Capture the cell that displays the provided text and extract its (X, Y) central coordinate. 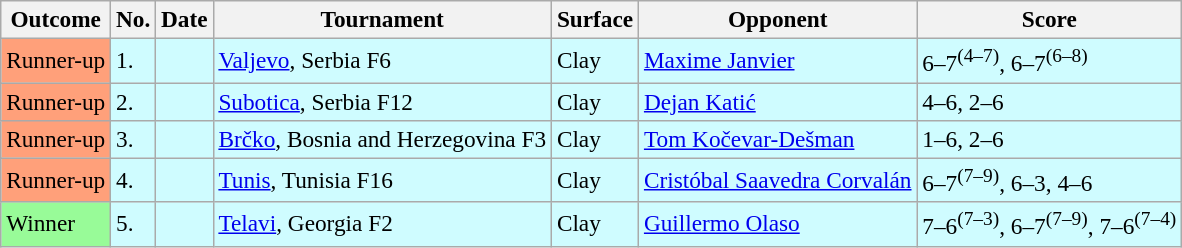
Winner (56, 224)
Cristóbal Saavedra Corvalán (778, 180)
Tunis, Tunisia F16 (382, 180)
3. (134, 139)
4. (134, 180)
1. (134, 60)
Dejan Katić (778, 101)
Score (1050, 19)
5. (134, 224)
6–7(7–9), 6–3, 4–6 (1050, 180)
Opponent (778, 19)
Tom Kočevar-Dešman (778, 139)
Valjevo, Serbia F6 (382, 60)
Outcome (56, 19)
No. (134, 19)
Date (184, 19)
1–6, 2–6 (1050, 139)
Surface (594, 19)
2. (134, 101)
Telavi, Georgia F2 (382, 224)
Guillermo Olaso (778, 224)
4–6, 2–6 (1050, 101)
Tournament (382, 19)
Brčko, Bosnia and Herzegovina F3 (382, 139)
Subotica, Serbia F12 (382, 101)
7–6(7–3), 6–7(7–9), 7–6(7–4) (1050, 224)
Maxime Janvier (778, 60)
6–7(4–7), 6–7(6–8) (1050, 60)
